Scan for the cell matching the given text and deliver its [X, Y] coordinate at center. 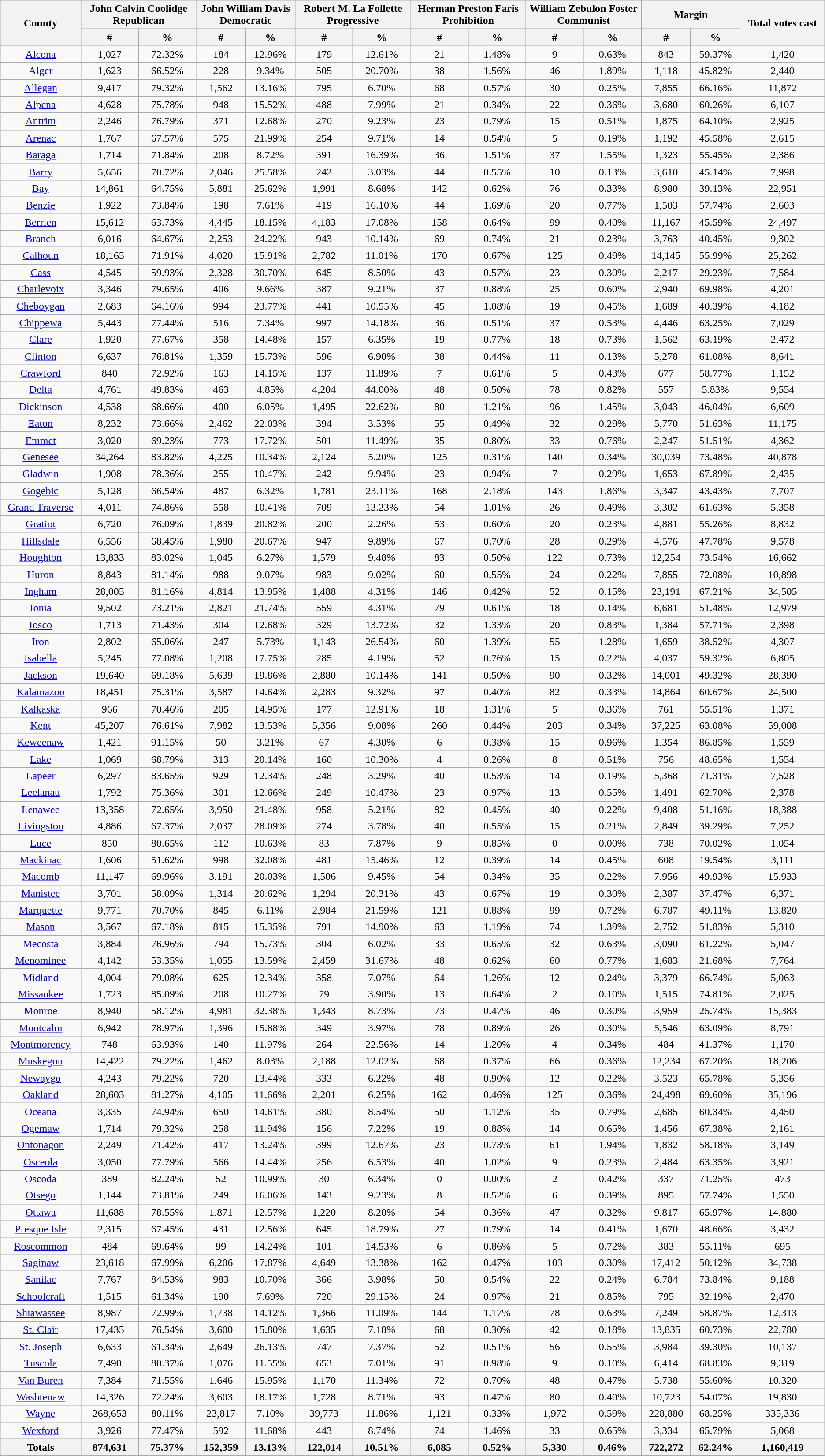
79.08% [167, 977]
70.02% [715, 843]
12.61% [382, 54]
71.31% [715, 776]
10.55% [382, 306]
19,640 [109, 675]
26.13% [270, 1347]
11.68% [270, 1430]
1,495 [324, 407]
256 [324, 1162]
6.02% [382, 944]
72.99% [167, 1313]
55.11% [715, 1246]
15,933 [783, 877]
1,121 [440, 1414]
653 [324, 1363]
371 [221, 121]
608 [666, 860]
791 [324, 927]
1.94% [613, 1145]
Clinton [41, 356]
74.94% [167, 1112]
76.09% [167, 524]
72 [440, 1380]
7,956 [666, 877]
1,396 [221, 1028]
4,814 [221, 591]
9.89% [382, 541]
Arenac [41, 138]
76.96% [167, 944]
260 [440, 725]
6,787 [666, 910]
4,020 [221, 256]
73 [440, 1011]
2,940 [666, 289]
335,336 [783, 1414]
21.59% [382, 910]
70.72% [167, 172]
988 [221, 575]
18,206 [783, 1061]
1,792 [109, 793]
6,805 [783, 658]
2,459 [324, 960]
850 [109, 843]
9,817 [666, 1212]
1.48% [497, 54]
274 [324, 826]
14.90% [382, 927]
557 [666, 390]
15.52% [270, 105]
2,802 [109, 642]
11.55% [270, 1363]
77.44% [167, 323]
2,435 [783, 474]
575 [221, 138]
3,680 [666, 105]
3,347 [666, 491]
270 [324, 121]
2.18% [497, 491]
77.67% [167, 340]
389 [109, 1179]
14.12% [270, 1313]
3,379 [666, 977]
1,152 [783, 373]
184 [221, 54]
10,723 [666, 1397]
71.42% [167, 1145]
17,435 [109, 1330]
1,871 [221, 1212]
73.21% [167, 608]
4,881 [666, 524]
103 [554, 1262]
Gogebic [41, 491]
Oceana [41, 1112]
3,926 [109, 1430]
2,315 [109, 1229]
65.97% [715, 1212]
Gratiot [41, 524]
4,362 [783, 440]
70.46% [167, 709]
21.99% [270, 138]
417 [221, 1145]
7,384 [109, 1380]
0.14% [613, 608]
0.82% [613, 390]
34,505 [783, 591]
650 [221, 1112]
Isabella [41, 658]
6,085 [440, 1447]
3,302 [666, 508]
22.62% [382, 407]
3.53% [382, 423]
7.18% [382, 1330]
1.12% [497, 1112]
1,143 [324, 642]
73.66% [167, 423]
John Calvin CoolidgeRepublican [138, 15]
158 [440, 222]
29.15% [382, 1296]
53.35% [167, 960]
1,323 [666, 155]
13,820 [783, 910]
63.09% [715, 1028]
67.57% [167, 138]
Clare [41, 340]
1,839 [221, 524]
6,784 [666, 1279]
112 [221, 843]
13.53% [270, 725]
2,025 [783, 994]
11.34% [382, 1380]
13.13% [270, 1447]
14,861 [109, 188]
14.44% [270, 1162]
2,046 [221, 172]
Iron [41, 642]
3,959 [666, 1011]
15.91% [270, 256]
9.02% [382, 575]
24,500 [783, 692]
56 [554, 1347]
3,432 [783, 1229]
8.54% [382, 1112]
71.25% [715, 1179]
2,782 [324, 256]
2,253 [221, 239]
3,921 [783, 1162]
39.13% [715, 188]
8,791 [783, 1028]
68.66% [167, 407]
7,249 [666, 1313]
8,232 [109, 423]
14,326 [109, 1397]
64 [440, 977]
16.06% [270, 1195]
2,398 [783, 625]
3,610 [666, 172]
45,207 [109, 725]
Totals [41, 1447]
61.22% [715, 944]
3,603 [221, 1397]
7,982 [221, 725]
738 [666, 843]
9.34% [270, 71]
6,556 [109, 541]
12.91% [382, 709]
1.01% [497, 508]
895 [666, 1195]
6.05% [270, 407]
Cass [41, 273]
Berrien [41, 222]
40.39% [715, 306]
722,272 [666, 1447]
2,470 [783, 1296]
10.41% [270, 508]
1,635 [324, 1330]
1.26% [497, 977]
9,417 [109, 88]
25.58% [270, 172]
51.62% [167, 860]
35,196 [783, 1095]
Van Buren [41, 1380]
58.12% [167, 1011]
12,254 [666, 558]
677 [666, 373]
1,550 [783, 1195]
9,502 [109, 608]
874,631 [109, 1447]
2,201 [324, 1095]
1,354 [666, 742]
Luce [41, 843]
67.38% [715, 1128]
69.64% [167, 1246]
Ottawa [41, 1212]
13,833 [109, 558]
3,701 [109, 893]
10.27% [270, 994]
30,039 [666, 457]
1,579 [324, 558]
32.38% [270, 1011]
5,063 [783, 977]
63.08% [715, 725]
2,378 [783, 793]
17.08% [382, 222]
67.37% [167, 826]
Alpena [41, 105]
144 [440, 1313]
67.45% [167, 1229]
4,201 [783, 289]
28,005 [109, 591]
2,821 [221, 608]
51.51% [715, 440]
4,037 [666, 658]
37.47% [715, 893]
83.65% [167, 776]
58.77% [715, 373]
1,738 [221, 1313]
9.71% [382, 138]
91 [440, 1363]
1,421 [109, 742]
4,649 [324, 1262]
2,124 [324, 457]
9.08% [382, 725]
4,886 [109, 826]
Otsego [41, 1195]
3.90% [382, 994]
3,111 [783, 860]
61.63% [715, 508]
14.18% [382, 323]
337 [666, 1179]
15.46% [382, 860]
Osceola [41, 1162]
24,498 [666, 1095]
1.86% [613, 491]
0.86% [497, 1246]
10.34% [270, 457]
6,414 [666, 1363]
Wayne [41, 1414]
11.94% [270, 1128]
77.47% [167, 1430]
146 [440, 591]
2,328 [221, 273]
14,864 [666, 692]
228 [221, 71]
Alcona [41, 54]
4,450 [783, 1112]
69.98% [715, 289]
387 [324, 289]
6,633 [109, 1347]
9.21% [382, 289]
66 [554, 1061]
48.66% [715, 1229]
60.26% [715, 105]
Hillsdale [41, 541]
1,713 [109, 625]
81.16% [167, 591]
4,011 [109, 508]
Iosco [41, 625]
11 [554, 356]
4,004 [109, 977]
9.45% [382, 877]
9,302 [783, 239]
80.37% [167, 1363]
1,456 [666, 1128]
58.09% [167, 893]
64.67% [167, 239]
14.53% [382, 1246]
200 [324, 524]
4,761 [109, 390]
3.21% [270, 742]
5,128 [109, 491]
24.22% [270, 239]
2,603 [783, 205]
329 [324, 625]
71.91% [167, 256]
St. Clair [41, 1330]
349 [324, 1028]
6,297 [109, 776]
59.93% [167, 273]
2,387 [666, 893]
11.01% [382, 256]
1.21% [497, 407]
17.87% [270, 1262]
77.79% [167, 1162]
62.24% [715, 1447]
59.32% [715, 658]
72.32% [167, 54]
10.99% [270, 1179]
76.79% [167, 121]
76.54% [167, 1330]
41.37% [715, 1045]
22,780 [783, 1330]
1,689 [666, 306]
5,368 [666, 776]
391 [324, 155]
1,420 [783, 54]
4,243 [109, 1078]
Montcalm [41, 1028]
43.43% [715, 491]
3,020 [109, 440]
5,546 [666, 1028]
10.70% [270, 1279]
4.19% [382, 658]
20.03% [270, 877]
23,817 [221, 1414]
1,559 [783, 742]
38.52% [715, 642]
122 [554, 558]
30.70% [270, 273]
6.22% [382, 1078]
0.26% [497, 759]
45.59% [715, 222]
3,149 [783, 1145]
Baraga [41, 155]
William Zebulon Foster Communist [583, 15]
Benzie [41, 205]
Marquette [41, 910]
Charlevoix [41, 289]
14,145 [666, 256]
5,656 [109, 172]
Schoolcraft [41, 1296]
7,490 [109, 1363]
50.12% [715, 1262]
205 [221, 709]
72.24% [167, 1397]
55.99% [715, 256]
6,371 [783, 893]
6.25% [382, 1095]
2,849 [666, 826]
170 [440, 256]
1,922 [109, 205]
2,161 [783, 1128]
8,832 [783, 524]
394 [324, 423]
65.78% [715, 1078]
10.51% [382, 1447]
0.94% [497, 474]
1.08% [497, 306]
0.98% [497, 1363]
1,366 [324, 1313]
1.17% [497, 1313]
4,545 [109, 273]
1,314 [221, 893]
55.60% [715, 1380]
7,584 [783, 273]
8,987 [109, 1313]
0.15% [613, 591]
18,165 [109, 256]
13.16% [270, 88]
78.36% [167, 474]
137 [324, 373]
9.48% [382, 558]
51.63% [715, 423]
78.97% [167, 1028]
1,683 [666, 960]
3.97% [382, 1028]
St. Joseph [41, 1347]
49.83% [167, 390]
0.37% [497, 1061]
1,503 [666, 205]
1,875 [666, 121]
0.80% [497, 440]
22.56% [382, 1045]
Dickinson [41, 407]
29.23% [715, 273]
10.63% [270, 843]
840 [109, 373]
72.65% [167, 810]
5,245 [109, 658]
23.77% [270, 306]
9,408 [666, 810]
45.82% [715, 71]
Mackinac [41, 860]
6,107 [783, 105]
Jackson [41, 675]
695 [783, 1246]
163 [221, 373]
1,767 [109, 138]
12.67% [382, 1145]
5,310 [783, 927]
67.18% [167, 927]
5,443 [109, 323]
59.37% [715, 54]
8.73% [382, 1011]
160 [324, 759]
55.51% [715, 709]
473 [783, 1179]
10,320 [783, 1380]
2,246 [109, 121]
67.20% [715, 1061]
7,029 [783, 323]
1,606 [109, 860]
10,898 [783, 575]
794 [221, 944]
5,278 [666, 356]
9,188 [783, 1279]
79.65% [167, 289]
5,639 [221, 675]
75.78% [167, 105]
0.90% [497, 1078]
18.17% [270, 1397]
2,685 [666, 1112]
3,043 [666, 407]
1,220 [324, 1212]
65.06% [167, 642]
28,390 [783, 675]
2,984 [324, 910]
59,008 [783, 725]
1,027 [109, 54]
1.46% [497, 1430]
Keweenaw [41, 742]
4,445 [221, 222]
4,446 [666, 323]
383 [666, 1246]
Delta [41, 390]
Allegan [41, 88]
Roscommon [41, 1246]
481 [324, 860]
285 [324, 658]
228,880 [666, 1414]
24,497 [783, 222]
11,167 [666, 222]
2,386 [783, 155]
68.79% [167, 759]
1,371 [783, 709]
0.41% [613, 1229]
1,054 [783, 843]
2,217 [666, 273]
190 [221, 1296]
27 [440, 1229]
63.93% [167, 1045]
488 [324, 105]
843 [666, 54]
20.62% [270, 893]
1.19% [497, 927]
Eaton [41, 423]
3,567 [109, 927]
51.16% [715, 810]
3,335 [109, 1112]
37,225 [666, 725]
406 [221, 289]
57.71% [715, 625]
19.86% [270, 675]
1,488 [324, 591]
66.74% [715, 977]
7.61% [270, 205]
1,653 [666, 474]
63.73% [167, 222]
756 [666, 759]
18.15% [270, 222]
13.38% [382, 1262]
1,069 [109, 759]
96 [554, 407]
366 [324, 1279]
Montmorency [41, 1045]
0.89% [497, 1028]
12,979 [783, 608]
8,940 [109, 1011]
Manistee [41, 893]
6.27% [270, 558]
16,662 [783, 558]
49.11% [715, 910]
1.89% [613, 71]
Total votes cast [783, 23]
2,752 [666, 927]
Barry [41, 172]
20.31% [382, 893]
9.07% [270, 575]
3,763 [666, 239]
40.45% [715, 239]
32.08% [270, 860]
14.61% [270, 1112]
13.95% [270, 591]
20.82% [270, 524]
23,618 [109, 1262]
1,646 [221, 1380]
69.96% [167, 877]
55.26% [715, 524]
157 [324, 340]
7.69% [270, 1296]
6,609 [783, 407]
Grand Traverse [41, 508]
4.85% [270, 390]
2.26% [382, 524]
264 [324, 1045]
49.93% [715, 877]
4,204 [324, 390]
4,225 [221, 457]
2,188 [324, 1061]
400 [221, 407]
85.09% [167, 994]
74.81% [715, 994]
5,068 [783, 1430]
12.66% [270, 793]
7.22% [382, 1128]
Lake [41, 759]
1,781 [324, 491]
91.15% [167, 742]
380 [324, 1112]
13.72% [382, 625]
19.54% [715, 860]
Ontonagon [41, 1145]
22,951 [783, 188]
60.34% [715, 1112]
333 [324, 1078]
9,578 [783, 541]
Herman Preston Faris Prohibition [468, 15]
14,422 [109, 1061]
14.24% [270, 1246]
8,980 [666, 188]
28 [554, 541]
1,908 [109, 474]
4,307 [783, 642]
66.16% [715, 88]
6,016 [109, 239]
40,878 [783, 457]
0.83% [613, 625]
1,294 [324, 893]
1,972 [554, 1414]
Oakland [41, 1095]
58.87% [715, 1313]
1,462 [221, 1061]
0.25% [613, 88]
64.10% [715, 121]
1,991 [324, 188]
1,144 [109, 1195]
Ionia [41, 608]
1,160,419 [783, 1447]
17.75% [270, 658]
Alger [41, 71]
596 [324, 356]
1,920 [109, 340]
Washtenaw [41, 1397]
1.02% [497, 1162]
69.60% [715, 1095]
Lenawee [41, 810]
Kalkaska [41, 709]
6.35% [382, 340]
19,830 [783, 1397]
21.48% [270, 810]
487 [221, 491]
8.50% [382, 273]
64.16% [167, 306]
431 [221, 1229]
463 [221, 390]
17.72% [270, 440]
625 [221, 977]
20.14% [270, 759]
8.68% [382, 188]
258 [221, 1128]
13.59% [270, 960]
997 [324, 323]
248 [324, 776]
11.09% [382, 1313]
76.61% [167, 725]
63.25% [715, 323]
Cheboygan [41, 306]
11.86% [382, 1414]
4,576 [666, 541]
Sanilac [41, 1279]
2,440 [783, 71]
68.25% [715, 1414]
49.32% [715, 675]
943 [324, 239]
3,884 [109, 944]
23.11% [382, 491]
1.20% [497, 1045]
122,014 [324, 1447]
Leelanau [41, 793]
67.89% [715, 474]
3.98% [382, 1279]
566 [221, 1162]
45 [440, 306]
Margin [691, 15]
203 [554, 725]
11.89% [382, 373]
71.43% [167, 625]
83.82% [167, 457]
63.19% [715, 340]
7,528 [783, 776]
419 [324, 205]
32.19% [715, 1296]
3,950 [221, 810]
14,880 [783, 1212]
12.56% [270, 1229]
39.30% [715, 1347]
12.96% [270, 54]
6.34% [382, 1179]
75.31% [167, 692]
0.38% [497, 742]
5.21% [382, 810]
13.24% [270, 1145]
21.68% [715, 960]
61 [554, 1145]
121 [440, 910]
2,247 [666, 440]
255 [221, 474]
68.45% [167, 541]
1,384 [666, 625]
7,998 [783, 172]
4,628 [109, 105]
14.48% [270, 340]
58.18% [715, 1145]
773 [221, 440]
7.37% [382, 1347]
1,723 [109, 994]
1.69% [497, 205]
152,359 [221, 1447]
1.33% [497, 625]
45.14% [715, 172]
28.09% [270, 826]
13,358 [109, 810]
Lapeer [41, 776]
66.52% [167, 71]
0.43% [613, 373]
7.10% [270, 1414]
0.31% [497, 457]
Monroe [41, 1011]
Houghton [41, 558]
3,334 [666, 1430]
4.30% [382, 742]
76 [554, 188]
8,843 [109, 575]
60.67% [715, 692]
12.02% [382, 1061]
13.44% [270, 1078]
5,330 [554, 1447]
3,984 [666, 1347]
1,491 [666, 793]
Ogemaw [41, 1128]
11,175 [783, 423]
81.27% [167, 1095]
15.35% [270, 927]
1,045 [221, 558]
1,623 [109, 71]
86.85% [715, 742]
5.73% [270, 642]
Livingston [41, 826]
815 [221, 927]
15,383 [783, 1011]
6.53% [382, 1162]
54.07% [715, 1397]
66.54% [167, 491]
168 [440, 491]
22.03% [270, 423]
74.86% [167, 508]
80.65% [167, 843]
Kent [41, 725]
Wexford [41, 1430]
4,981 [221, 1011]
9.94% [382, 474]
93 [440, 1397]
28,603 [109, 1095]
3,346 [109, 289]
70.70% [167, 910]
12,234 [666, 1061]
23,191 [666, 591]
Calhoun [41, 256]
67.99% [167, 1262]
761 [666, 709]
6,681 [666, 608]
6,637 [109, 356]
51.48% [715, 608]
11.49% [382, 440]
845 [221, 910]
Shiawassee [41, 1313]
958 [324, 810]
80.11% [167, 1414]
Missaukee [41, 994]
9,319 [783, 1363]
3,090 [666, 944]
748 [109, 1045]
48.65% [715, 759]
1,118 [666, 71]
78.55% [167, 1212]
90 [554, 675]
5.83% [715, 390]
1,359 [221, 356]
443 [324, 1430]
501 [324, 440]
947 [324, 541]
10.30% [382, 759]
5,047 [783, 944]
0.18% [613, 1330]
142 [440, 188]
247 [221, 642]
69.18% [167, 675]
67.21% [715, 591]
1,659 [666, 642]
7.07% [382, 977]
14,001 [666, 675]
77.08% [167, 658]
6.90% [382, 356]
1,670 [666, 1229]
Branch [41, 239]
13,835 [666, 1330]
Ingham [41, 591]
Midland [41, 977]
11,872 [783, 88]
929 [221, 776]
592 [221, 1430]
64.75% [167, 188]
Kalamazoo [41, 692]
Robert M. La Follette Progressive [353, 15]
9.66% [270, 289]
0.59% [613, 1414]
71.55% [167, 1380]
9.32% [382, 692]
15,612 [109, 222]
10 [554, 172]
441 [324, 306]
County [41, 23]
60.73% [715, 1330]
53 [440, 524]
1.55% [613, 155]
2,683 [109, 306]
8.74% [382, 1430]
2,925 [783, 121]
1.51% [497, 155]
75.36% [167, 793]
1.31% [497, 709]
8.03% [270, 1061]
84.53% [167, 1279]
13.23% [382, 508]
559 [324, 608]
15.95% [270, 1380]
Antrim [41, 121]
97 [440, 692]
8.72% [270, 155]
11,688 [109, 1212]
179 [324, 54]
1,343 [324, 1011]
1,506 [324, 877]
516 [221, 323]
11.97% [270, 1045]
18.79% [382, 1229]
Muskegon [41, 1061]
3,600 [221, 1330]
Mason [41, 927]
15.88% [270, 1028]
301 [221, 793]
4,142 [109, 960]
254 [324, 138]
31.67% [382, 960]
Newaygo [41, 1078]
4,538 [109, 407]
72.08% [715, 575]
1.45% [613, 407]
14.95% [270, 709]
34,264 [109, 457]
7,252 [783, 826]
71.84% [167, 155]
994 [221, 306]
83.02% [167, 558]
Gladwin [41, 474]
25.62% [270, 188]
16.39% [382, 155]
9,771 [109, 910]
Chippewa [41, 323]
747 [324, 1347]
6.32% [270, 491]
18,451 [109, 692]
65.79% [715, 1430]
313 [221, 759]
6,206 [221, 1262]
948 [221, 105]
69 [440, 239]
3.78% [382, 826]
8,641 [783, 356]
39.29% [715, 826]
18,388 [783, 810]
5.20% [382, 457]
2,462 [221, 423]
966 [109, 709]
69.23% [167, 440]
7.01% [382, 1363]
141 [440, 675]
73.54% [715, 558]
Menominee [41, 960]
Macomb [41, 877]
5,770 [666, 423]
1.56% [497, 71]
Oscoda [41, 1179]
21.74% [270, 608]
2,649 [221, 1347]
47.78% [715, 541]
5,738 [666, 1380]
Tuscola [41, 1363]
1,554 [783, 759]
1,076 [221, 1363]
10,137 [783, 1347]
73.48% [715, 457]
7,767 [109, 1279]
6.70% [382, 88]
505 [324, 71]
3,523 [666, 1078]
4,182 [783, 306]
1,980 [221, 541]
68.83% [715, 1363]
3,050 [109, 1162]
75.37% [167, 1447]
2,880 [324, 675]
0.21% [613, 826]
0.74% [497, 239]
7.87% [382, 843]
3,587 [221, 692]
5,358 [783, 508]
39,773 [324, 1414]
2,472 [783, 340]
1,832 [666, 1145]
11.66% [270, 1095]
John William DavisDemocratic [245, 15]
63.35% [715, 1162]
55.45% [715, 155]
1,728 [324, 1397]
14.15% [270, 373]
62.70% [715, 793]
44.00% [382, 390]
Huron [41, 575]
15.80% [270, 1330]
3.03% [382, 172]
2,615 [783, 138]
14.64% [270, 692]
0.96% [613, 742]
1.28% [613, 642]
558 [221, 508]
3,191 [221, 877]
25 [554, 289]
3.29% [382, 776]
20.67% [270, 541]
82.24% [167, 1179]
2,484 [666, 1162]
6.11% [270, 910]
7.99% [382, 105]
177 [324, 709]
11,147 [109, 877]
73.81% [167, 1195]
34,738 [783, 1262]
1,055 [221, 960]
42 [554, 1330]
Saginaw [41, 1262]
156 [324, 1128]
12,313 [783, 1313]
72.92% [167, 373]
Bay [41, 188]
268,653 [109, 1414]
399 [324, 1145]
998 [221, 860]
25.74% [715, 1011]
7.34% [270, 323]
2,283 [324, 692]
Mecosta [41, 944]
16.10% [382, 205]
Genesee [41, 457]
51.83% [715, 927]
2,249 [109, 1145]
76.81% [167, 356]
7,764 [783, 960]
1,192 [666, 138]
17,412 [666, 1262]
Presque Isle [41, 1229]
47 [554, 1212]
25,262 [783, 256]
198 [221, 205]
8.20% [382, 1212]
8.71% [382, 1397]
7,707 [783, 491]
9,554 [783, 390]
6,942 [109, 1028]
5,881 [221, 188]
Emmet [41, 440]
26.54% [382, 642]
4,105 [221, 1095]
2,037 [221, 826]
81.14% [167, 575]
1,208 [221, 658]
4,183 [324, 222]
Crawford [41, 373]
709 [324, 508]
63 [440, 927]
46.04% [715, 407]
45.58% [715, 138]
12.57% [270, 1212]
6,720 [109, 524]
20.70% [382, 71]
101 [324, 1246]
61.08% [715, 356]
